Return [X, Y] of the center of cell containing provided text 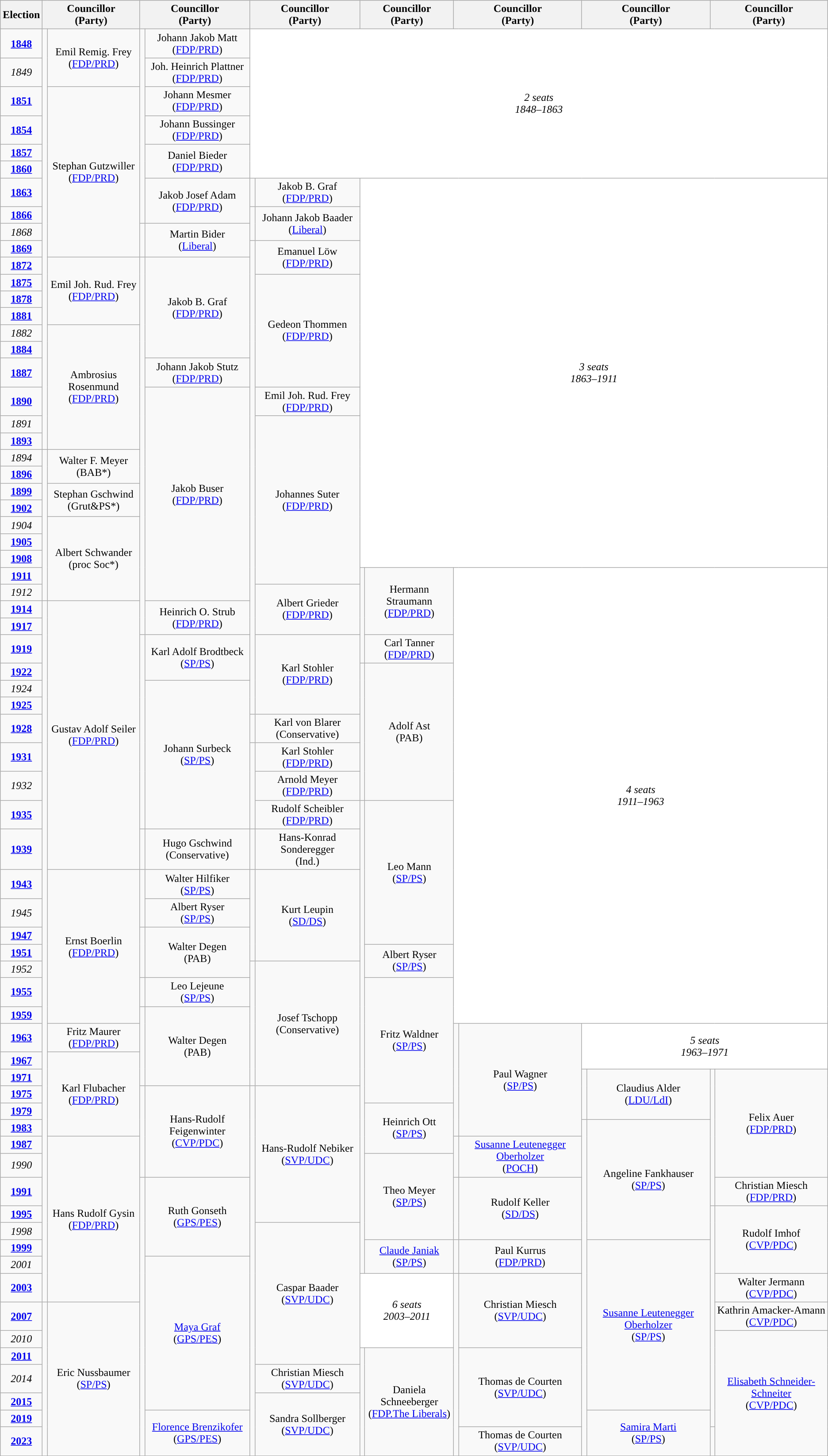
1860 [21, 169]
1928 [21, 728]
Gedeon Thommen(FDP/PRD) [307, 331]
2015 [21, 1402]
1925 [21, 705]
Johann Jakob Baader(Liberal) [307, 223]
Joh. Heinrich Plattner(FDP/PRD) [197, 73]
1881 [21, 316]
1975 [21, 1094]
Rudolf Scheibler(FDP/PRD) [307, 815]
Fritz Waldner(SP/PS) [410, 1040]
Paul Kurrus(FDP/PRD) [520, 1256]
Albert Schwander(proc Soc*) [94, 559]
Florence Brenzikofer(GPS/PES) [197, 1433]
Jakob Buser(FDP/PRD) [197, 494]
Karl Adolf Brodtbeck(SP/PS) [197, 657]
Theo Meyer(SP/PS) [410, 1196]
Rudolf Keller(SD/DS) [520, 1208]
1991 [21, 1192]
Karl von Blarer(Conservative) [307, 728]
1947 [21, 935]
Stephan Gschwind(Grut&PS*) [94, 500]
1904 [21, 525]
1990 [21, 1165]
1891 [21, 424]
Carl Tanner(FDP/PRD) [410, 649]
Jakob Josef Adam(FDP/PRD) [197, 201]
Johann Jakob Matt(FDP/PRD) [197, 43]
Ambrosius Rosenmund(FDP/PRD) [94, 387]
2001 [21, 1264]
Caspar Baader(SVP/UDC) [307, 1293]
4 seats1911–1963 [641, 795]
Claude Janiak(SP/PS) [410, 1256]
1849 [21, 73]
1999 [21, 1248]
1995 [21, 1214]
1896 [21, 475]
1952 [21, 969]
1890 [21, 402]
Johann Jakob Stutz(FDP/PRD) [197, 372]
Stephan Gutzwiller(FDP/PRD) [94, 172]
Emil Remig. Frey(FDP/PRD) [94, 58]
Hugo Gschwind(Conservative) [197, 849]
Leo Lejeune(SP/PS) [197, 992]
Adolf Ast(PAB) [410, 732]
5 seats1963–1971 [705, 1046]
Johannes Suter(FDP/PRD) [307, 500]
Johann Surbeck(SP/PS) [197, 755]
Ernst Boerlin(FDP/PRD) [94, 946]
1863 [21, 192]
Walter F. Meyer(BAB*) [94, 466]
1951 [21, 952]
2014 [21, 1379]
1866 [21, 215]
2023 [21, 1441]
Felix Auer(FDP/PRD) [771, 1123]
Johann Mesmer(FDP/PRD) [197, 101]
1945 [21, 913]
Susanne Leutenegger Oberholzer(POCH) [520, 1157]
1955 [21, 992]
Angeline Fankhauser(SP/PS) [648, 1179]
1875 [21, 283]
2003 [21, 1287]
1857 [21, 153]
Daniel Bieder(FDP/PRD) [197, 161]
Hans Rudolf Gysin(FDP/PRD) [94, 1219]
1967 [21, 1061]
Rudolf Imhof(CVP/PDC) [771, 1239]
1911 [21, 575]
1931 [21, 757]
Emanuel Löw(FDP/PRD) [307, 257]
1943 [21, 884]
1983 [21, 1128]
Maya Graf(GPS/PES) [197, 1333]
1869 [21, 249]
Election [21, 15]
Paul Wagner(SP/PS) [520, 1080]
Daniela Schneeberger(FDP.The Liberals) [410, 1402]
Claudius Alder(LDU/LdI) [648, 1094]
1959 [21, 1015]
Heinrich Ott(SP/PS) [410, 1128]
Martin Bider(Liberal) [197, 240]
Leo Mann(SP/PS) [410, 872]
1868 [21, 232]
1884 [21, 350]
1851 [21, 101]
Walter Jermann(CVP/PDC) [771, 1287]
Elisabeth Schneider-Schneiter(CVP/PDC) [771, 1393]
Kurt Leupin(SD/DS) [307, 915]
1963 [21, 1038]
1971 [21, 1077]
Kathrin Amacker-Amann(CVP/PDC) [771, 1316]
1987 [21, 1145]
Ruth Gonseth(GPS/PES) [197, 1216]
1899 [21, 491]
1914 [21, 609]
1878 [21, 299]
6 seats2003–2011 [407, 1310]
1893 [21, 441]
Hans-Rudolf Feigenwinter(CVP/PDC) [197, 1131]
Albert Grieder(FDP/PRD) [307, 609]
1998 [21, 1231]
1917 [21, 626]
3 seats1863–1911 [594, 372]
1935 [21, 815]
1854 [21, 130]
Josef Tschopp(Conservative) [307, 1023]
1912 [21, 593]
1905 [21, 542]
1848 [21, 43]
Fritz Maurer(FDP/PRD) [94, 1038]
Johann Bussinger(FDP/PRD) [197, 130]
1887 [21, 372]
1919 [21, 649]
Hermann Straumann(FDP/PRD) [410, 601]
2011 [21, 1356]
1908 [21, 559]
1894 [21, 458]
Arnold Meyer(FDP/PRD) [307, 785]
1922 [21, 672]
1979 [21, 1111]
2007 [21, 1316]
1939 [21, 849]
2 seats1848–1863 [539, 103]
Heinrich O. Strub(FDP/PRD) [197, 618]
Hans-Konrad Sonderegger(Ind.) [307, 849]
Hans-Rudolf Nebiker(SVP/UDC) [307, 1154]
Eric Nussbaumer(SP/PS) [94, 1379]
Gustav Adolf Seiler(FDP/PRD) [94, 736]
1932 [21, 785]
Susanne Leutenegger Oberholzer(SP/PS) [648, 1325]
1902 [21, 508]
Samira Marti(SP/PS) [648, 1433]
2019 [21, 1418]
Sandra Sollberger(SVP/UDC) [307, 1424]
Karl Flubacher(FDP/PRD) [94, 1094]
1872 [21, 265]
Walter Hilfiker(SP/PS) [197, 884]
1882 [21, 333]
2010 [21, 1339]
Christian Miesch(FDP/PRD) [771, 1192]
1924 [21, 689]
